Identify which cell holds the provided text, then report its (x, y) central coordinate. 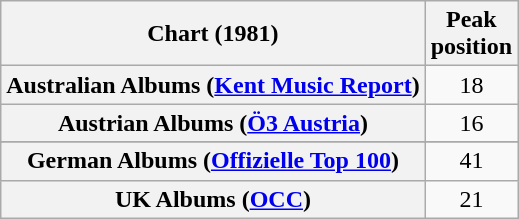
Chart (1981) (213, 34)
German Albums (Offizielle Top 100) (213, 161)
Australian Albums (Kent Music Report) (213, 85)
18 (471, 85)
16 (471, 123)
21 (471, 199)
Austrian Albums (Ö3 Austria) (213, 123)
Peakposition (471, 34)
41 (471, 161)
UK Albums (OCC) (213, 199)
